Determine the (X, Y) coordinate at the center of the cell enclosing the given text.  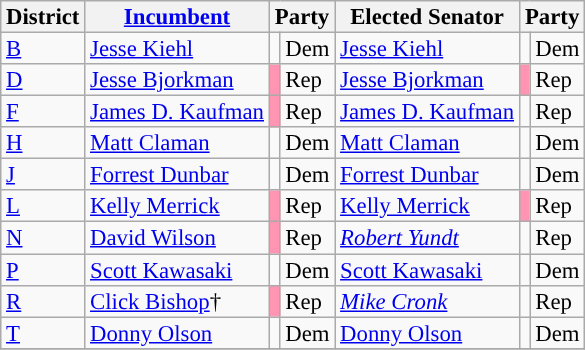
Click Bishop† (178, 301)
Elected Senator (428, 17)
P (43, 270)
T (43, 333)
H (43, 143)
D (43, 80)
Incumbent (178, 17)
District (43, 17)
R (43, 301)
L (43, 206)
B (43, 49)
David Wilson (178, 238)
Robert Yundt (428, 238)
J (43, 175)
Mike Cronk (428, 301)
N (43, 238)
F (43, 112)
